Identify which cell holds the provided text, then report its (X, Y) central coordinate. 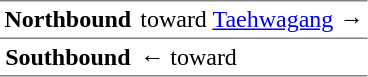
← toward (252, 57)
Northbound (68, 20)
toward Taehwagang → (252, 20)
Southbound (68, 57)
